From the cell containing the given text, extract its center point as (X, Y) coordinate. 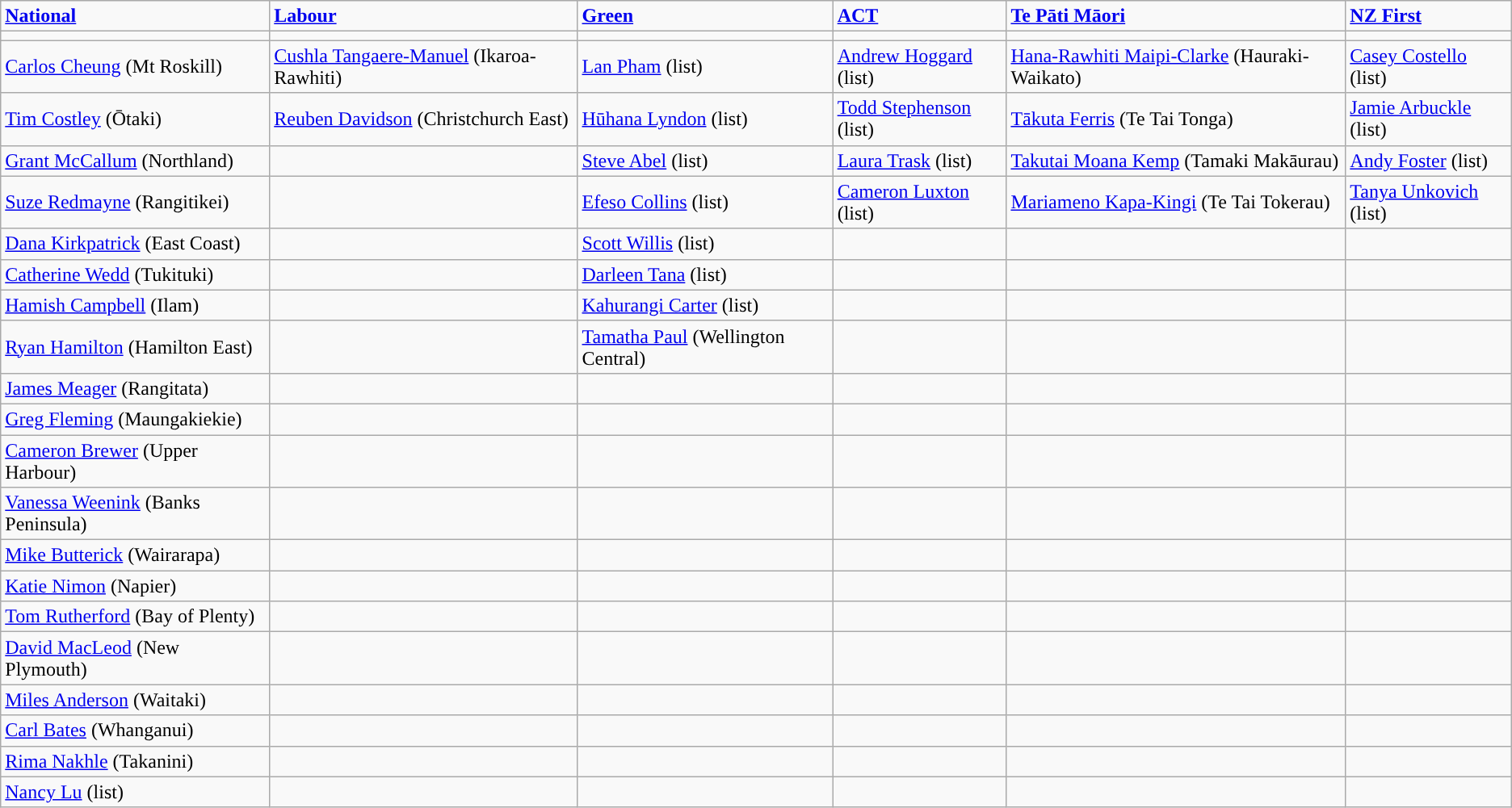
Carl Bates (Whanganui) (136, 731)
Jamie Arbuckle (list) (1428, 119)
Efeso Collins (list) (705, 202)
Katie Nimon (Napier) (136, 586)
Tanya Unkovich (list) (1428, 202)
Tamatha Paul (Wellington Central) (705, 347)
Mariameno Kapa-Kingi (Te Tai Tokerau) (1176, 202)
NZ First (1428, 16)
Suze Redmayne (Rangitikei) (136, 202)
Darleen Tana (list) (705, 274)
Nancy Lu (list) (136, 792)
Green (705, 16)
Casey Costello (list) (1428, 66)
Labour (423, 16)
Hūhana Lyndon (list) (705, 119)
Cushla Tangaere-Manuel (Ikaroa-Rawhiti) (423, 66)
Carlos Cheung (Mt Roskill) (136, 66)
Mike Butterick (Wairarapa) (136, 555)
James Meager (Rangitata) (136, 388)
Steve Abel (list) (705, 161)
National (136, 16)
Miles Anderson (Waitaki) (136, 700)
Hamish Campbell (Ilam) (136, 305)
Vanessa Weenink (Banks Peninsula) (136, 513)
Todd Stephenson (list) (919, 119)
Te Pāti Māori (1176, 16)
Scott Willis (list) (705, 244)
David MacLeod (New Plymouth) (136, 659)
Andy Foster (list) (1428, 161)
Hana-Rawhiti Maipi-Clarke (Hauraki-Waikato) (1176, 66)
Lan Pham (list) (705, 66)
Cameron Luxton (list) (919, 202)
Grant McCallum (Northland) (136, 161)
Tom Rutherford (Bay of Plenty) (136, 617)
Cameron Brewer (Upper Harbour) (136, 460)
Laura Trask (list) (919, 161)
Tim Costley (Ōtaki) (136, 119)
Reuben Davidson (Christchurch East) (423, 119)
ACT (919, 16)
Tākuta Ferris (Te Tai Tonga) (1176, 119)
Greg Fleming (Maungakiekie) (136, 419)
Kahurangi Carter (list) (705, 305)
Rima Nakhle (Takanini) (136, 761)
Catherine Wedd (Tukituki) (136, 274)
Andrew Hoggard (list) (919, 66)
Ryan Hamilton (Hamilton East) (136, 347)
Takutai Moana Kemp (Tamaki Makāurau) (1176, 161)
Dana Kirkpatrick (East Coast) (136, 244)
